Find where the given text appears and provide that cell's center as (X, Y) coordinate. 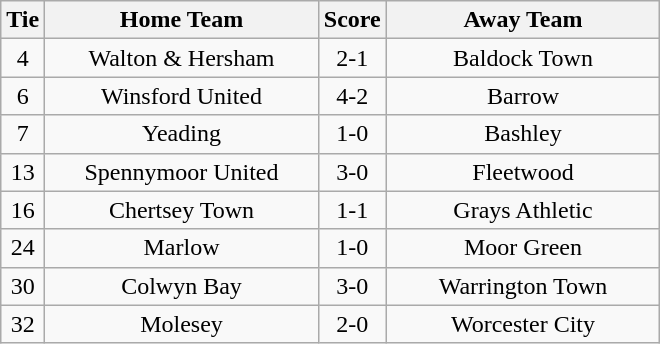
Bashley (523, 134)
1-1 (352, 210)
16 (23, 210)
2-0 (352, 324)
7 (23, 134)
Baldock Town (523, 58)
Fleetwood (523, 172)
24 (23, 248)
32 (23, 324)
4 (23, 58)
Worcester City (523, 324)
Winsford United (182, 96)
4-2 (352, 96)
30 (23, 286)
Molesey (182, 324)
Home Team (182, 20)
Colwyn Bay (182, 286)
Barrow (523, 96)
Away Team (523, 20)
Spennymoor United (182, 172)
Tie (23, 20)
Walton & Hersham (182, 58)
Warrington Town (523, 286)
6 (23, 96)
Score (352, 20)
2-1 (352, 58)
13 (23, 172)
Chertsey Town (182, 210)
Grays Athletic (523, 210)
Yeading (182, 134)
Marlow (182, 248)
Moor Green (523, 248)
